Identify which cell holds the provided text, then report its (X, Y) central coordinate. 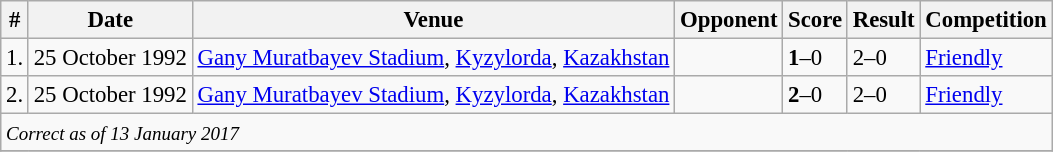
Venue (434, 20)
Competition (986, 20)
Date (110, 20)
Correct as of 13 January 2017 (526, 133)
# (15, 20)
1–0 (816, 58)
Score (816, 20)
2. (15, 95)
1. (15, 58)
Result (884, 20)
Opponent (729, 20)
